Scan for the cell matching the given text and deliver its (x, y) coordinate at center. 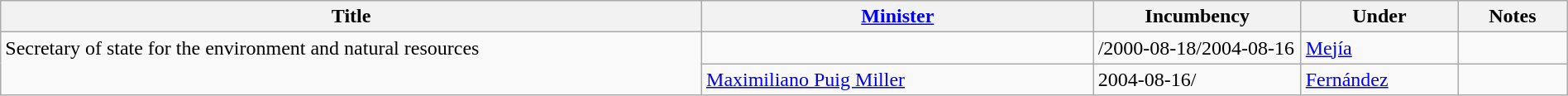
Mejía (1379, 48)
Title (351, 17)
Maximiliano Puig Miller (898, 79)
2004-08-16/ (1198, 79)
Notes (1513, 17)
/2000-08-18/2004-08-16 (1198, 48)
Under (1379, 17)
Minister (898, 17)
Fernández (1379, 79)
Secretary of state for the environment and natural resources (351, 64)
Incumbency (1198, 17)
